Find where the given text appears and provide that cell's center as [x, y] coordinate. 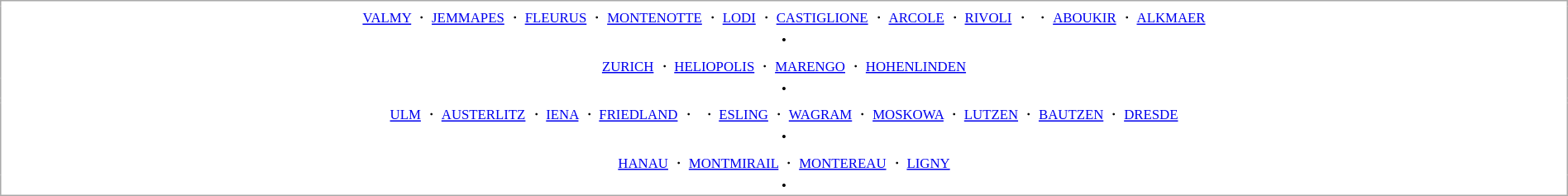
ZURICH ・ HELIOPOLIS ・ MARENGO ・ HOHENLINDEN [784, 66]
ULM ・ AUSTERLITZ ・ IENA ・ FRIEDLAND ・ ・ ESLING ・ WAGRAM ・ MOSKOWA ・ LUTZEN ・ BAUTZEN ・ DRESDE [784, 114]
HANAU ・ MONTMIRAIL ・ MONTEREAU ・ LIGNY [784, 163]
VALMY ・ JEMMAPES ・ FLEURUS ・ MONTENOTTE ・ LODI ・ CASTIGLIONE ・ ARCOLE ・ RIVOLI ・ ・ ABOUKIR ・ ALKMAER [784, 18]
